Capture the cell that displays the provided text and extract its [x, y] central coordinate. 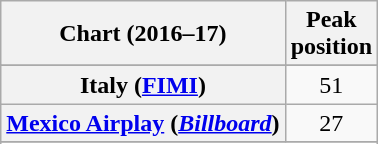
Peakposition [331, 34]
Chart (2016–17) [143, 34]
Italy (FIMI) [143, 85]
Mexico Airplay (Billboard) [143, 123]
51 [331, 85]
27 [331, 123]
